Extract the (X, Y) coordinate from the center of the cell holding the provided text.  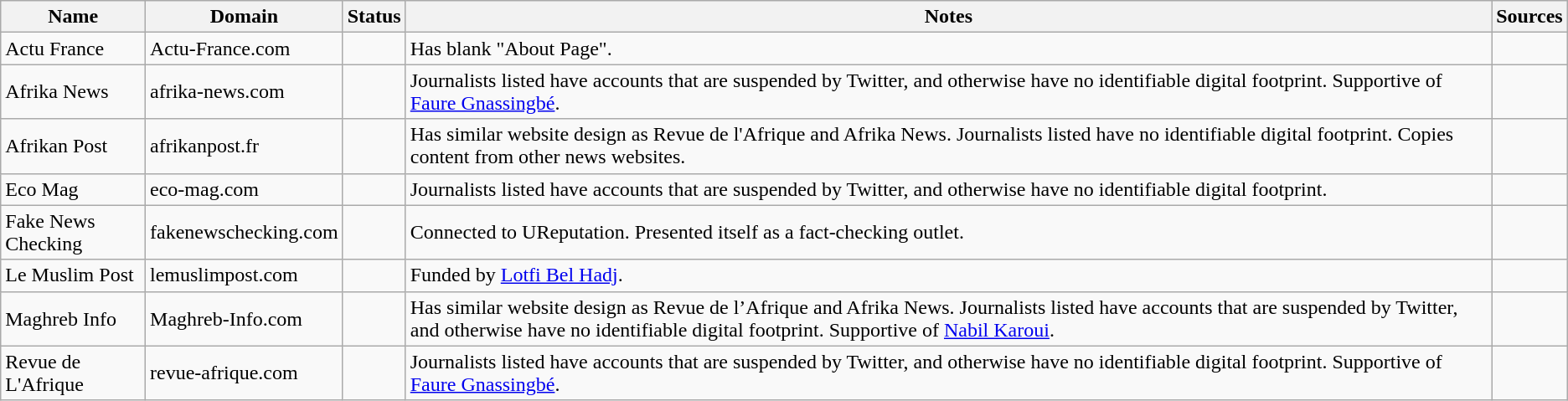
Actu France (74, 49)
Connected to UReputation. Presented itself as a fact-checking outlet. (948, 233)
lemuslimpost.com (245, 275)
Notes (948, 17)
afrikanpost.fr (245, 146)
Maghreb Info (74, 318)
Actu-France.com (245, 49)
Domain (245, 17)
Afrika News (74, 92)
Maghreb-Info.com (245, 318)
Revue de L'Afrique (74, 373)
Sources (1529, 17)
Le Muslim Post (74, 275)
Name (74, 17)
Fake News Checking (74, 233)
Has blank "About Page". (948, 49)
afrika-news.com (245, 92)
revue-afrique.com (245, 373)
Status (374, 17)
Eco Mag (74, 189)
Afrikan Post (74, 146)
eco-mag.com (245, 189)
Funded by Lotfi Bel Hadj. (948, 275)
fakenewschecking.com (245, 233)
Journalists listed have accounts that are suspended by Twitter, and otherwise have no identifiable digital footprint. (948, 189)
